Detect which cell encompasses the target text, then output its (X, Y) center coordinate. 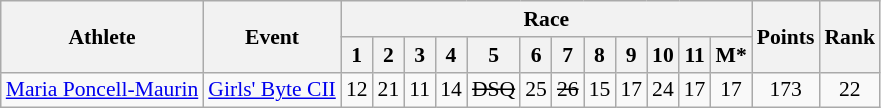
10 (663, 55)
14 (451, 90)
Race (546, 19)
22 (850, 90)
15 (600, 90)
Athlete (102, 36)
5 (494, 55)
Points (786, 36)
12 (357, 90)
1 (357, 55)
4 (451, 55)
2 (389, 55)
21 (389, 90)
Event (272, 36)
6 (536, 55)
M* (730, 55)
Maria Poncell-Maurin (102, 90)
173 (786, 90)
26 (568, 90)
3 (420, 55)
24 (663, 90)
25 (536, 90)
9 (631, 55)
7 (568, 55)
Girls' Byte CII (272, 90)
DSQ (494, 90)
Rank (850, 36)
8 (600, 55)
